Extract the (X, Y) coordinate from the center of the cell holding the provided text.  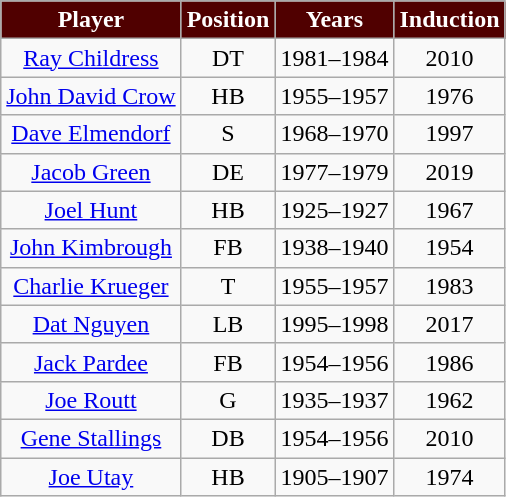
John David Crow (91, 96)
Player (91, 20)
1968–1970 (334, 134)
1995–1998 (334, 324)
1986 (450, 362)
T (228, 286)
Position (228, 20)
Joel Hunt (91, 210)
1974 (450, 477)
John Kimbrough (91, 248)
1967 (450, 210)
1935–1937 (334, 400)
Gene Stallings (91, 438)
1962 (450, 400)
DB (228, 438)
1983 (450, 286)
DT (228, 58)
1981–1984 (334, 58)
1954 (450, 248)
1905–1907 (334, 477)
Dat Nguyen (91, 324)
1925–1927 (334, 210)
2019 (450, 172)
2017 (450, 324)
Jacob Green (91, 172)
Joe Utay (91, 477)
DE (228, 172)
Jack Pardee (91, 362)
Years (334, 20)
Joe Routt (91, 400)
Ray Childress (91, 58)
Dave Elmendorf (91, 134)
1976 (450, 96)
1977–1979 (334, 172)
G (228, 400)
Charlie Krueger (91, 286)
1938–1940 (334, 248)
Induction (450, 20)
LB (228, 324)
S (228, 134)
1997 (450, 134)
